Provide the [X, Y] coordinate of the cell's center where the given text is located.  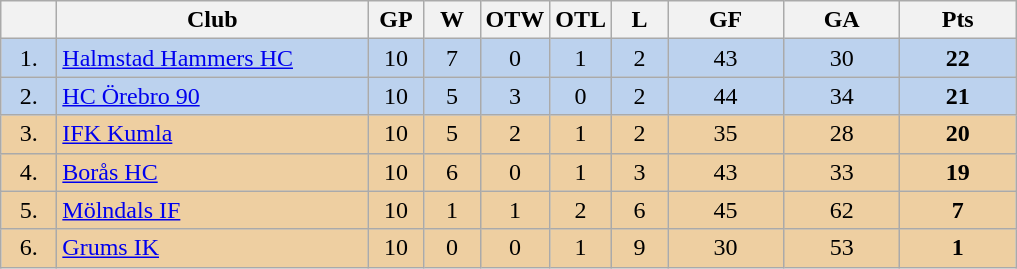
5. [29, 210]
2. [29, 96]
34 [842, 96]
19 [958, 172]
33 [842, 172]
20 [958, 134]
Borås HC [212, 172]
1. [29, 58]
IFK Kumla [212, 134]
Grums IK [212, 248]
6. [29, 248]
21 [958, 96]
62 [842, 210]
44 [726, 96]
GA [842, 20]
OTW [515, 20]
GF [726, 20]
Halmstad Hammers HC [212, 58]
OTL [581, 20]
3. [29, 134]
4. [29, 172]
22 [958, 58]
9 [640, 248]
Pts [958, 20]
HC Örebro 90 [212, 96]
45 [726, 210]
Mölndals IF [212, 210]
Club [212, 20]
W [452, 20]
GP [396, 20]
28 [842, 134]
35 [726, 134]
L [640, 20]
53 [842, 248]
